Output the (X, Y) coordinate of the center of the cell containing the given text.  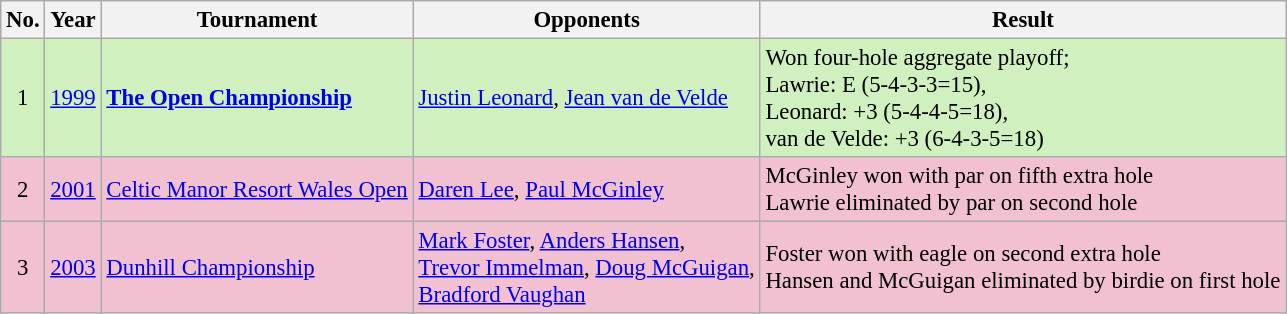
Tournament (257, 20)
Justin Leonard, Jean van de Velde (586, 98)
Mark Foster, Anders Hansen, Trevor Immelman, Doug McGuigan, Bradford Vaughan (586, 268)
Opponents (586, 20)
1999 (73, 98)
Dunhill Championship (257, 268)
2001 (73, 190)
The Open Championship (257, 98)
Daren Lee, Paul McGinley (586, 190)
Year (73, 20)
1 (23, 98)
Celtic Manor Resort Wales Open (257, 190)
3 (23, 268)
2003 (73, 268)
2 (23, 190)
Foster won with eagle on second extra holeHansen and McGuigan eliminated by birdie on first hole (1023, 268)
No. (23, 20)
McGinley won with par on fifth extra holeLawrie eliminated by par on second hole (1023, 190)
Won four-hole aggregate playoff;Lawrie: E (5-4-3-3=15),Leonard: +3 (5-4-4-5=18),van de Velde: +3 (6-4-3-5=18) (1023, 98)
Result (1023, 20)
